Return the [x, y] coordinate for the center point of the cell that contains the specified text.  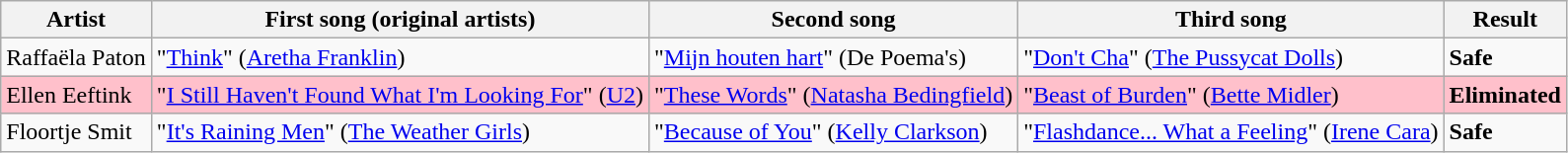
"These Words" (Natasha Bedingfield) [833, 95]
"Think" (Aretha Franklin) [400, 57]
"Don't Cha" (The Pussycat Dolls) [1232, 57]
"It's Raining Men" (The Weather Girls) [400, 132]
Raffaëla Paton [77, 57]
"Mijn houten hart" (De Poema's) [833, 57]
Artist [77, 20]
First song (original artists) [400, 20]
Result [1505, 20]
Floortje Smit [77, 132]
"Because of You" (Kelly Clarkson) [833, 132]
Ellen Eeftink [77, 95]
Eliminated [1505, 95]
"I Still Haven't Found What I'm Looking For" (U2) [400, 95]
"Beast of Burden" (Bette Midler) [1232, 95]
"Flashdance... What a Feeling" (Irene Cara) [1232, 132]
Second song [833, 20]
Third song [1232, 20]
